Identify which cell holds the provided text, then report its [x, y] central coordinate. 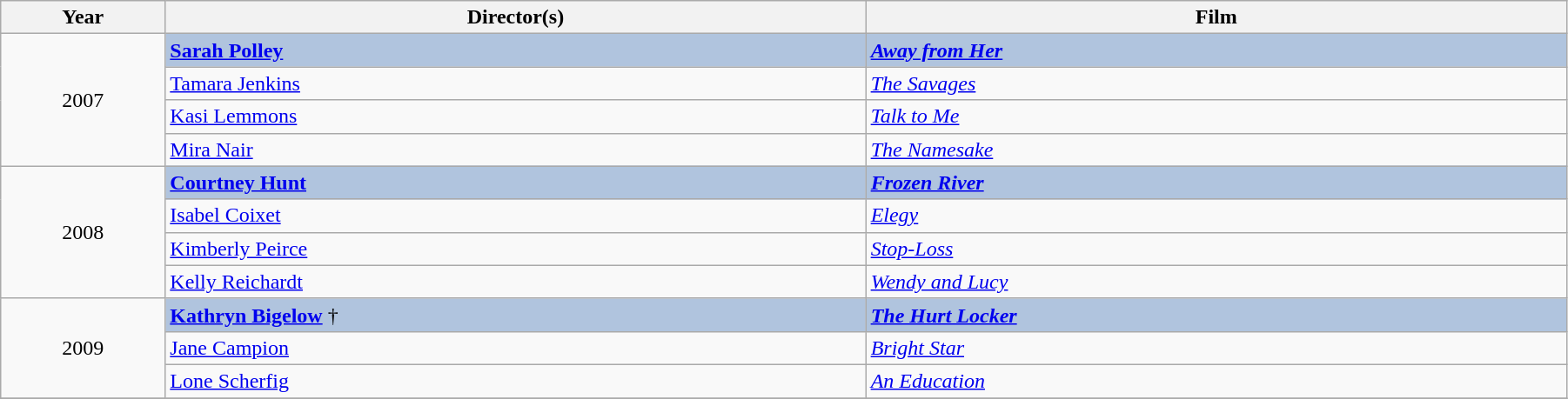
Kelly Reichardt [515, 282]
The Savages [1216, 83]
Isabel Coixet [515, 216]
Stop-Loss [1216, 249]
Film [1216, 17]
The Hurt Locker [1216, 315]
Mira Nair [515, 150]
Frozen River [1216, 183]
Sarah Polley [515, 50]
Away from Her [1216, 50]
Kasi Lemmons [515, 116]
Year [84, 17]
Kimberly Peirce [515, 249]
2008 [84, 232]
Wendy and Lucy [1216, 282]
Director(s) [515, 17]
The Namesake [1216, 150]
Talk to Me [1216, 116]
Courtney Hunt [515, 183]
Kathryn Bigelow † [515, 315]
Elegy [1216, 216]
2007 [84, 100]
2009 [84, 348]
Jane Campion [515, 348]
Lone Scherfig [515, 381]
An Education [1216, 381]
Bright Star [1216, 348]
Tamara Jenkins [515, 83]
